Find where the given text appears and provide that cell's center as [x, y] coordinate. 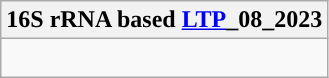
16S rRNA based LTP_08_2023 [164, 20]
